Output the (x, y) coordinate of the center of the cell containing the given text.  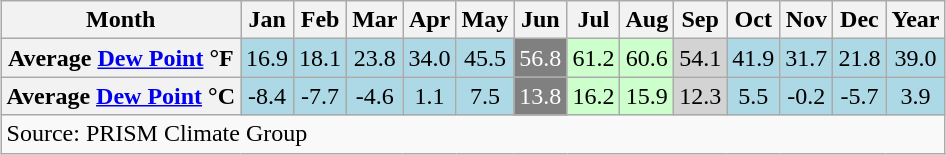
60.6 (647, 58)
31.7 (806, 58)
45.5 (485, 58)
Aug (647, 20)
Apr (430, 20)
21.8 (860, 58)
Nov (806, 20)
Feb (320, 20)
56.8 (540, 58)
Oct (754, 20)
-0.2 (806, 96)
3.9 (916, 96)
Source: PRISM Climate Group (473, 134)
Average Dew Point °C (120, 96)
13.8 (540, 96)
39.0 (916, 58)
18.1 (320, 58)
Year (916, 20)
16.9 (268, 58)
41.9 (754, 58)
Jan (268, 20)
-4.6 (375, 96)
-8.4 (268, 96)
23.8 (375, 58)
1.1 (430, 96)
34.0 (430, 58)
Dec (860, 20)
5.5 (754, 96)
61.2 (594, 58)
15.9 (647, 96)
Jun (540, 20)
-5.7 (860, 96)
Average Dew Point °F (120, 58)
Month (120, 20)
54.1 (700, 58)
-7.7 (320, 96)
Jul (594, 20)
Sep (700, 20)
Mar (375, 20)
12.3 (700, 96)
7.5 (485, 96)
May (485, 20)
16.2 (594, 96)
